Scan for the cell matching the given text and deliver its [X, Y] coordinate at center. 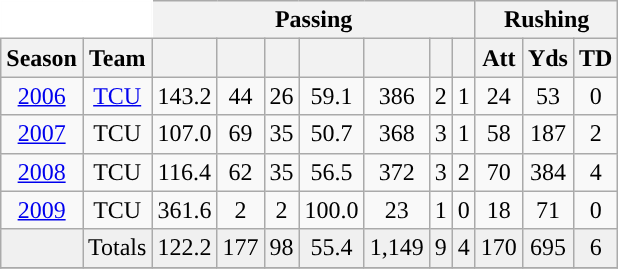
Yds [548, 58]
116.4 [184, 172]
Passing [314, 20]
26 [282, 96]
177 [240, 248]
59.1 [332, 96]
Team [116, 58]
107.0 [184, 134]
143.2 [184, 96]
98 [282, 248]
2009 [42, 210]
69 [240, 134]
Rushing [546, 20]
24 [498, 96]
9 [440, 248]
2006 [42, 96]
122.2 [184, 248]
62 [240, 172]
170 [498, 248]
368 [396, 134]
50.7 [332, 134]
6 [595, 248]
2007 [42, 134]
695 [548, 248]
55.4 [332, 248]
53 [548, 96]
187 [548, 134]
372 [396, 172]
100.0 [332, 210]
2008 [42, 172]
71 [548, 210]
58 [498, 134]
1,149 [396, 248]
18 [498, 210]
Totals [116, 248]
384 [548, 172]
23 [396, 210]
44 [240, 96]
70 [498, 172]
Season [42, 58]
TD [595, 58]
56.5 [332, 172]
Att [498, 58]
361.6 [184, 210]
386 [396, 96]
